Return the (X, Y) coordinate for the center point of the cell that contains the specified text.  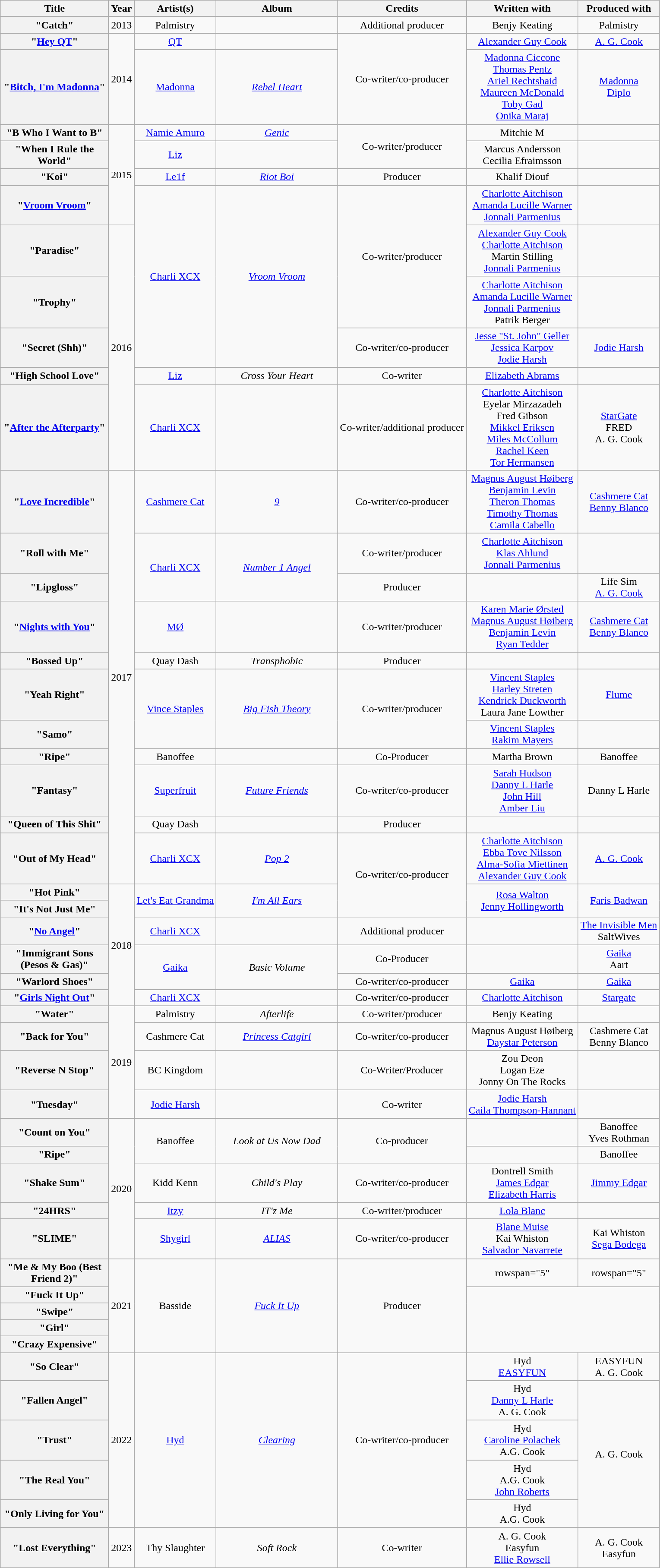
2017 (122, 678)
"24HRS" (54, 1211)
"Vroom Vroom" (54, 205)
Look at Us Now Dad (277, 1140)
Child's Play (277, 1183)
Vince Staples (175, 709)
Martha Brown (522, 757)
"Count on You" (54, 1133)
Charlotte AitchisonEyelar MirzazadehFred GibsonMikkel EriksenMiles McCollumRachel KeenTor Hermansen (522, 427)
"Queen of This Shit" (54, 824)
"Out of My Head" (54, 858)
Life SimA. G. Cook (619, 587)
Charlotte Aitchison (522, 998)
HydDanny L HarleA. G. Cook (522, 1401)
EASYFUNA. G. Cook (619, 1366)
ALIAS (277, 1239)
2022 (122, 1440)
"The Real You" (54, 1480)
"Shake Sum" (54, 1183)
Clearing (277, 1440)
"After the Afterparty" (54, 427)
"SLIME" (54, 1239)
Magnus August HøibergDaystar Peterson (522, 1037)
Alexander Guy Cook (522, 41)
Album (277, 9)
Madonna CicconeThomas PentzAriel RechtshaidMaureen McDonaldToby GadOnika Maraj (522, 87)
Vincent StaplesHarley StretenKendrick DuckworthLaura Jane Lowther (522, 695)
Khalif Diouf (522, 177)
HydA.G. CookJohn Roberts (522, 1480)
Charlotte AitchisonEbba Tove NilssonAlma-Sofia MiettinenAlexander Guy Cook (522, 858)
"Girl" (54, 1328)
Alexander Guy CookCharlotte AitchisonMartin StillingJonnali Parmenius (522, 250)
"Only Living for You" (54, 1514)
Mitchie M (522, 133)
Lola Blanc (522, 1211)
Namie Amuro (175, 133)
"Fuck It Up" (54, 1295)
"Bitch, I'm Madonna" (54, 87)
Flume (619, 695)
"Secret (Shh)" (54, 347)
Written with (522, 9)
Title (54, 9)
"Me & My Boo (Best Friend 2)" (54, 1272)
Zou DeonLogan EzeJonny On The Rocks (522, 1070)
"Hot Pink" (54, 892)
"Fallen Angel" (54, 1401)
Superfruit (175, 791)
The Invisible MenSaltWives (619, 931)
Danny L Harle (619, 791)
Rebel Heart (277, 87)
"Yeah Right" (54, 695)
2021 (122, 1305)
"Reverse N Stop" (54, 1070)
Afterlife (277, 1014)
BC Kingdom (175, 1070)
"Water" (54, 1014)
"Lipgloss" (54, 587)
Genic (277, 133)
Madonna (175, 87)
Blane MuiseKai WhistonSalvador Navarrete (522, 1239)
"Catch" (54, 25)
QT (175, 41)
Sarah HudsonDanny L HarleJohn HillAmber Liu (522, 791)
Produced with (619, 9)
I'm All Ears (277, 900)
Co-writer/additional producer (402, 427)
Artist(s) (175, 9)
Number 1 Angel (277, 567)
"Roll with Me" (54, 553)
Faris Badwan (619, 900)
Jodie HarshCaila Thompson-Hannant (522, 1104)
Big Fish Theory (277, 709)
HydA.G. Cook (522, 1514)
2019 (122, 1062)
"Crazy Expensive" (54, 1344)
"When I Rule the World" (54, 155)
Vroom Vroom (277, 276)
Kidd Kenn (175, 1183)
MadonnaDiplo (619, 87)
A. G. CookEasyfunEllie Rowsell (522, 1548)
"Love Incredible" (54, 502)
"Tuesday" (54, 1104)
Let's Eat Grandma (175, 900)
2016 (122, 347)
Pop 2 (277, 858)
BanoffeeYves Rothman (619, 1133)
9 (277, 502)
Princess Catgirl (277, 1037)
Fuck It Up (277, 1305)
Magnus August HøibergBenjamin LevinTheron ThomasTimothy ThomasCamila Cabello (522, 502)
Rosa WaltonJenny Hollingworth (522, 900)
"Swipe" (54, 1311)
Basside (175, 1305)
StarGateFREDA. G. Cook (619, 427)
A. G. CookEasyfun (619, 1548)
Elizabeth Abrams (522, 375)
Le1f (175, 177)
"Hey QT" (54, 41)
Jimmy Edgar (619, 1183)
2018 (122, 945)
2013 (122, 25)
Riot Boi (277, 177)
"High School Love" (54, 375)
"Trophy" (54, 302)
"Immigrant Sons (Pesos & Gas)" (54, 959)
Charlotte AitchisonAmanda Lucille WarnerJonnali Parmenius (522, 205)
2020 (122, 1189)
"Koi" (54, 177)
Future Friends (277, 791)
2023 (122, 1548)
MØ (175, 627)
Basic Volume (277, 967)
Itzy (175, 1211)
IT'z Me (277, 1211)
"Girls Night Out" (54, 998)
Vincent StaplesRakim Mayers (522, 735)
Kai WhistonSega Bodega (619, 1239)
"Fantasy" (54, 791)
Credits (402, 9)
GaikaAart (619, 959)
Year (122, 9)
"So Clear" (54, 1366)
Jesse "St. John" GellerJessica KarpovJodie Harsh (522, 347)
"Samo" (54, 735)
"Trust" (54, 1440)
"Warlord Shoes" (54, 981)
"Bossed Up" (54, 661)
Charlotte AitchisonKlas AhlundJonnali Parmenius (522, 553)
Transphobic (277, 661)
2014 (122, 79)
"Paradise" (54, 250)
Stargate (619, 998)
Shygirl (175, 1239)
Marcus AnderssonCecilia Efraimsson (522, 155)
Karen Marie ØrstedMagnus August HøibergBenjamin LevinRyan Tedder (522, 627)
HydEASYFUN (522, 1366)
Soft Rock (277, 1548)
Co-producer (402, 1140)
"B Who I Want to B" (54, 133)
Co-Writer/Producer (402, 1070)
Thy Slaughter (175, 1548)
"No Angel" (54, 931)
Charlotte AitchisonAmanda Lucille WarnerJonnali ParmeniusPatrik Berger (522, 302)
Cross Your Heart (277, 375)
2015 (122, 174)
Dontrell SmithJames EdgarElizabeth Harris (522, 1183)
HydCaroline PolachekA.G. Cook (522, 1440)
"Back for You" (54, 1037)
Hyd (175, 1440)
"Lost Everything" (54, 1548)
"Nights with You" (54, 627)
"It's Not Just Me" (54, 909)
